Scan for the cell matching the given text and deliver its (X, Y) coordinate at center. 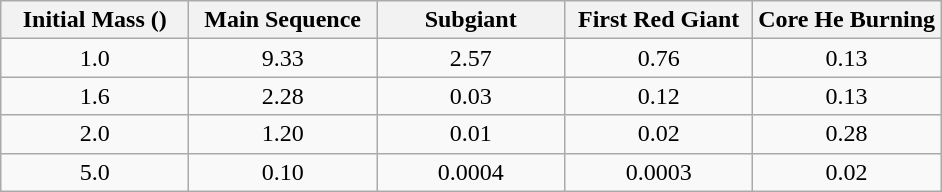
1.6 (95, 96)
1.20 (283, 134)
1.0 (95, 58)
Main Sequence (283, 20)
0.10 (283, 172)
5.0 (95, 172)
0.28 (847, 134)
0.0003 (659, 172)
2.57 (471, 58)
Initial Mass () (95, 20)
First Red Giant (659, 20)
0.03 (471, 96)
0.0004 (471, 172)
0.01 (471, 134)
Subgiant (471, 20)
2.0 (95, 134)
0.12 (659, 96)
9.33 (283, 58)
0.76 (659, 58)
Core He Burning (847, 20)
2.28 (283, 96)
